Output the [x, y] coordinate of the center of the cell containing the given text.  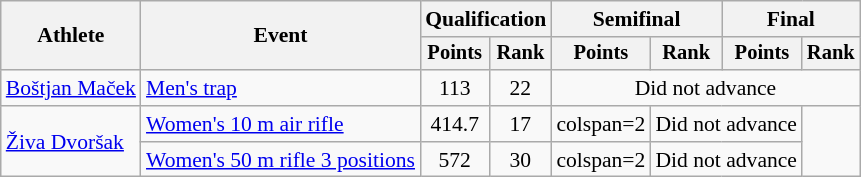
Event [280, 36]
colspan=2 [600, 124]
Women's 10 m air rifle [280, 124]
414.7 [454, 124]
17 [520, 124]
Živa Dvoršak [71, 142]
Athlete [71, 36]
22 [520, 88]
Semifinal [636, 19]
Final [791, 19]
Boštjan Maček [71, 88]
Qualification [486, 19]
113 [454, 88]
Men's trap [280, 88]
